Search for the cell housing the specified text and yield its (x, y) center coordinate. 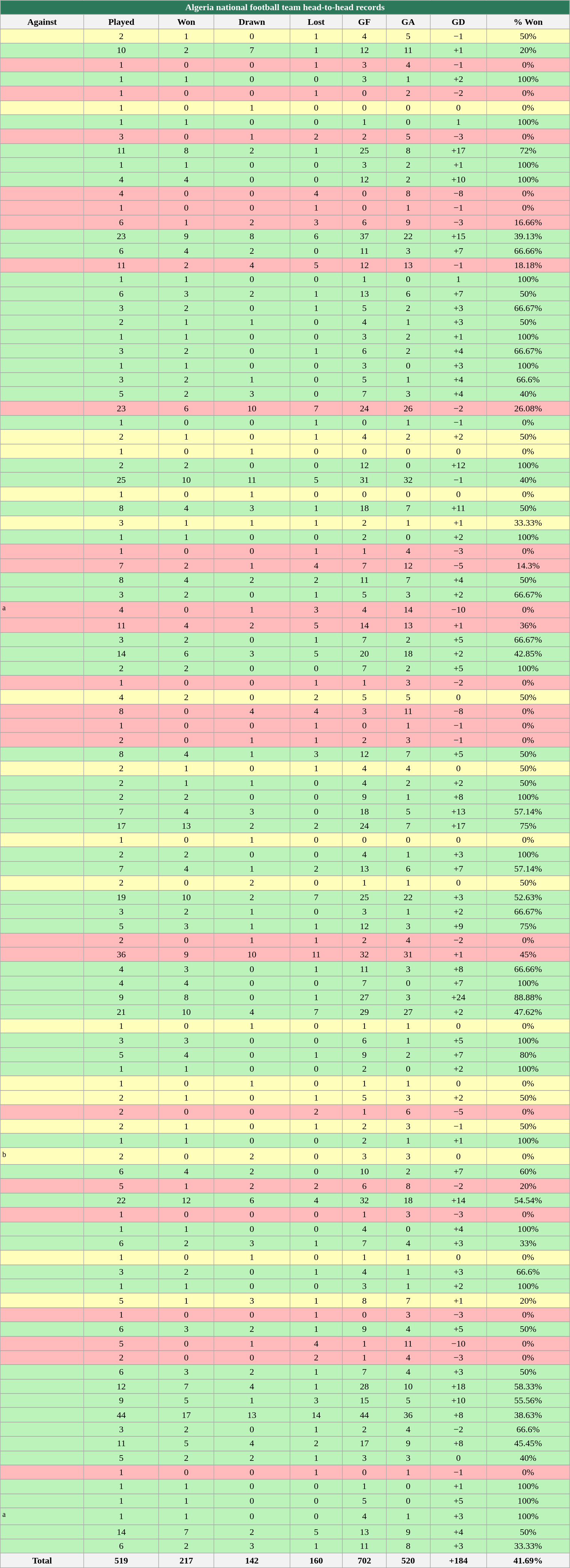
Algeria national football team head-to-head records (285, 8)
72% (528, 150)
+24 (458, 998)
33% (528, 1243)
702 (364, 1560)
GD (458, 22)
+9 (458, 926)
+184 (458, 1560)
+14 (458, 1200)
+15 (458, 237)
Against (42, 22)
Played (121, 22)
28 (364, 1386)
26.08% (528, 408)
+18 (458, 1386)
45.45% (528, 1444)
18.18% (528, 265)
19 (121, 897)
+11 (458, 508)
60% (528, 1172)
26 (408, 408)
Drawn (252, 22)
88.88% (528, 998)
52.63% (528, 897)
29 (364, 1012)
58.33% (528, 1386)
36% (528, 625)
14.3% (528, 566)
80% (528, 1055)
160 (316, 1560)
GF (364, 22)
GA (408, 22)
+12 (458, 466)
520 (408, 1560)
37 (364, 237)
21 (121, 1012)
42.85% (528, 654)
% Won (528, 22)
217 (186, 1560)
20 (364, 654)
Won (186, 22)
519 (121, 1560)
47.62% (528, 1012)
Total (42, 1560)
b (42, 1156)
45% (528, 954)
38.63% (528, 1415)
Lost (316, 22)
15 (364, 1401)
16.66% (528, 222)
54.54% (528, 1200)
142 (252, 1560)
39.13% (528, 237)
55.56% (528, 1401)
+13 (458, 811)
41.69% (528, 1560)
